Find where the given text appears and provide that cell's center as [X, Y] coordinate. 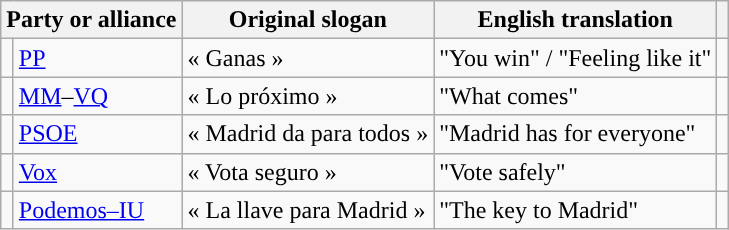
Party or alliance [92, 20]
« Vota seguro » [308, 172]
"Madrid has for everyone" [576, 134]
« Ganas » [308, 58]
"You win" / "Feeling like it" [576, 58]
"What comes" [576, 96]
« La llave para Madrid » [308, 210]
Podemos–IU [98, 210]
« Lo próximo » [308, 96]
PP [98, 58]
"Vote safely" [576, 172]
Original slogan [308, 20]
MM–VQ [98, 96]
Vox [98, 172]
"The key to Madrid" [576, 210]
PSOE [98, 134]
English translation [576, 20]
« Madrid da para todos » [308, 134]
